Provide the (X, Y) coordinate of the cell's center where the given text is located.  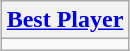
Best Player (65, 20)
